Provide the [x, y] coordinate of the cell's center where the given text is located.  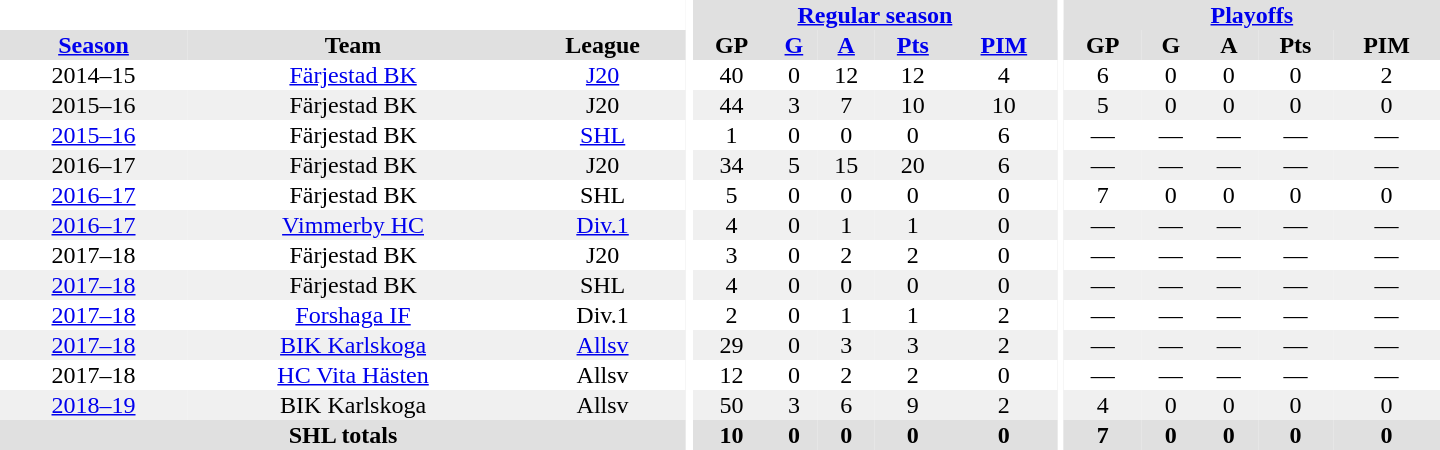
Vimmerby HC [353, 225]
Playoffs [1252, 15]
Team [353, 45]
2018–19 [94, 405]
Season [94, 45]
Regular season [876, 15]
44 [732, 105]
20 [912, 165]
SHL totals [343, 435]
Forshaga IF [353, 315]
29 [732, 345]
9 [912, 405]
15 [846, 165]
League [602, 45]
HC Vita Hästen [353, 375]
2014–15 [94, 75]
40 [732, 75]
34 [732, 165]
50 [732, 405]
